Pinpoint the cell where the given text exists, returning its (x, y) midpoint coordinate. 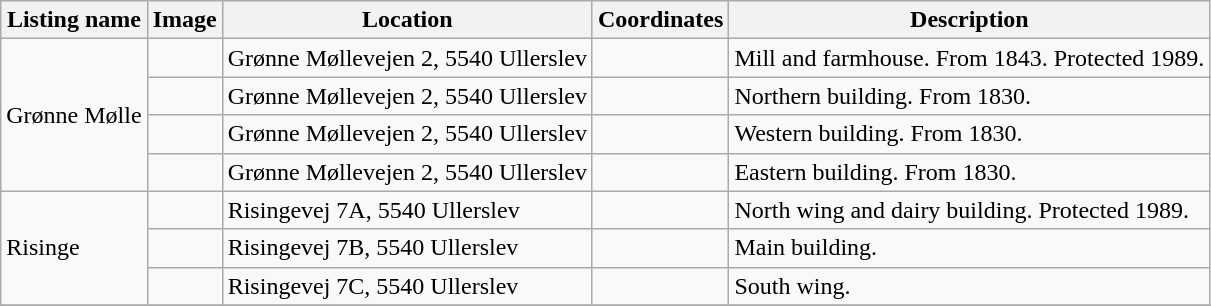
Risingevej 7B, 5540 Ullerslev (407, 248)
Mill and farmhouse. From 1843. Protected 1989. (970, 58)
Description (970, 20)
South wing. (970, 286)
Northern building. From 1830. (970, 96)
Image (184, 20)
Western building. From 1830. (970, 134)
Eastern building. From 1830. (970, 172)
Grønne Mølle (74, 115)
Coordinates (660, 20)
Risingevej 7A, 5540 Ullerslev (407, 210)
Main building. (970, 248)
Listing name (74, 20)
North wing and dairy building. Protected 1989. (970, 210)
Risinge (74, 248)
Risingevej 7C, 5540 Ullerslev (407, 286)
Location (407, 20)
